Locate the cell with the specified text and output its [x, y] center coordinate. 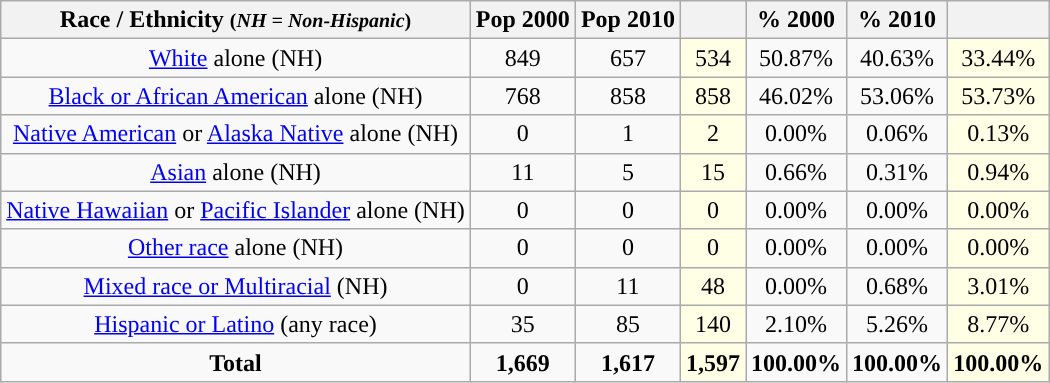
White alone (NH) [236, 58]
0.68% [898, 286]
5 [628, 172]
1,669 [522, 362]
Asian alone (NH) [236, 172]
85 [628, 324]
Black or African American alone (NH) [236, 96]
0.66% [796, 172]
50.87% [796, 58]
0.06% [898, 134]
1,597 [712, 362]
% 2010 [898, 20]
0.94% [998, 172]
0.13% [998, 134]
33.44% [998, 58]
Native Hawaiian or Pacific Islander alone (NH) [236, 210]
Mixed race or Multiracial (NH) [236, 286]
Native American or Alaska Native alone (NH) [236, 134]
% 2000 [796, 20]
Pop 2010 [628, 20]
Hispanic or Latino (any race) [236, 324]
657 [628, 58]
2 [712, 134]
849 [522, 58]
15 [712, 172]
40.63% [898, 58]
5.26% [898, 324]
Pop 2000 [522, 20]
Total [236, 362]
2.10% [796, 324]
53.06% [898, 96]
1 [628, 134]
140 [712, 324]
53.73% [998, 96]
534 [712, 58]
1,617 [628, 362]
Race / Ethnicity (NH = Non-Hispanic) [236, 20]
0.31% [898, 172]
8.77% [998, 324]
Other race alone (NH) [236, 248]
48 [712, 286]
3.01% [998, 286]
35 [522, 324]
46.02% [796, 96]
768 [522, 96]
